Locate the cell with the specified text and output its (X, Y) center coordinate. 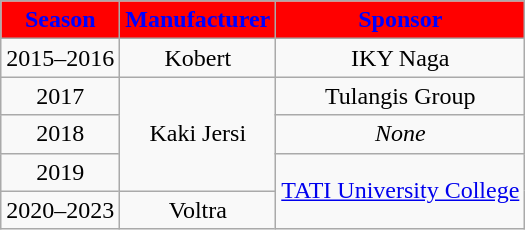
Voltra (198, 210)
TATI University College (400, 191)
None (400, 134)
IKY Naga (400, 58)
Season (60, 20)
2019 (60, 172)
Kobert (198, 58)
2018 (60, 134)
Sponsor (400, 20)
2015–2016 (60, 58)
Tulangis Group (400, 96)
2020–2023 (60, 210)
Manufacturer (198, 20)
Kaki Jersi (198, 134)
2017 (60, 96)
